Pinpoint the cell where the given text exists, returning its [x, y] midpoint coordinate. 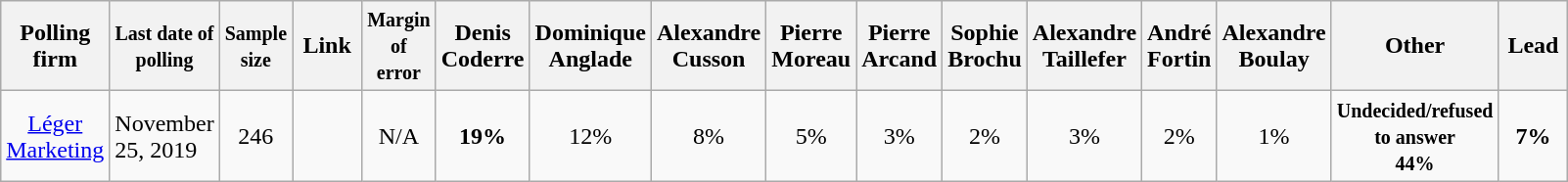
19% [483, 136]
Polling firm [55, 46]
Dominique Anglade [590, 46]
5% [811, 136]
Sample size [255, 46]
André Fortin [1179, 46]
Léger Marketing [55, 136]
246 [255, 136]
Sophie Brochu [985, 46]
Link [327, 46]
1% [1274, 136]
Margin of error [399, 46]
Pierre Arcand [899, 46]
Alexandre Taillefer [1084, 46]
Undecided/refused to answer 44% [1415, 136]
Last date of polling [164, 46]
Pierre Moreau [811, 46]
November 25, 2019 [164, 136]
Denis Coderre [483, 46]
Alexandre Cusson [709, 46]
12% [590, 136]
Alexandre Boulay [1274, 46]
7% [1533, 136]
Other [1415, 46]
Lead [1533, 46]
N/A [399, 136]
8% [709, 136]
